Determine the [X, Y] coordinate at the center of the cell enclosing the given text.  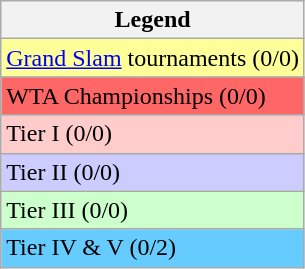
Grand Slam tournaments (0/0) [153, 58]
Legend [153, 20]
Tier IV & V (0/2) [153, 248]
Tier II (0/0) [153, 172]
Tier III (0/0) [153, 210]
Tier I (0/0) [153, 134]
WTA Championships (0/0) [153, 96]
